Return [X, Y] of the center of cell containing provided text 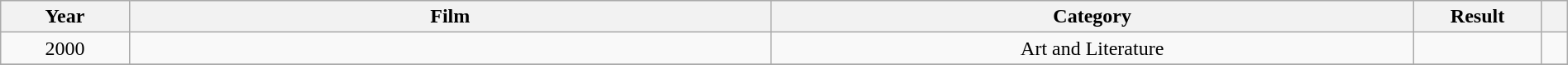
2000 [65, 48]
Category [1092, 17]
Result [1477, 17]
Art and Literature [1092, 48]
Year [65, 17]
Film [450, 17]
